Return [X, Y] of the center of cell containing provided text 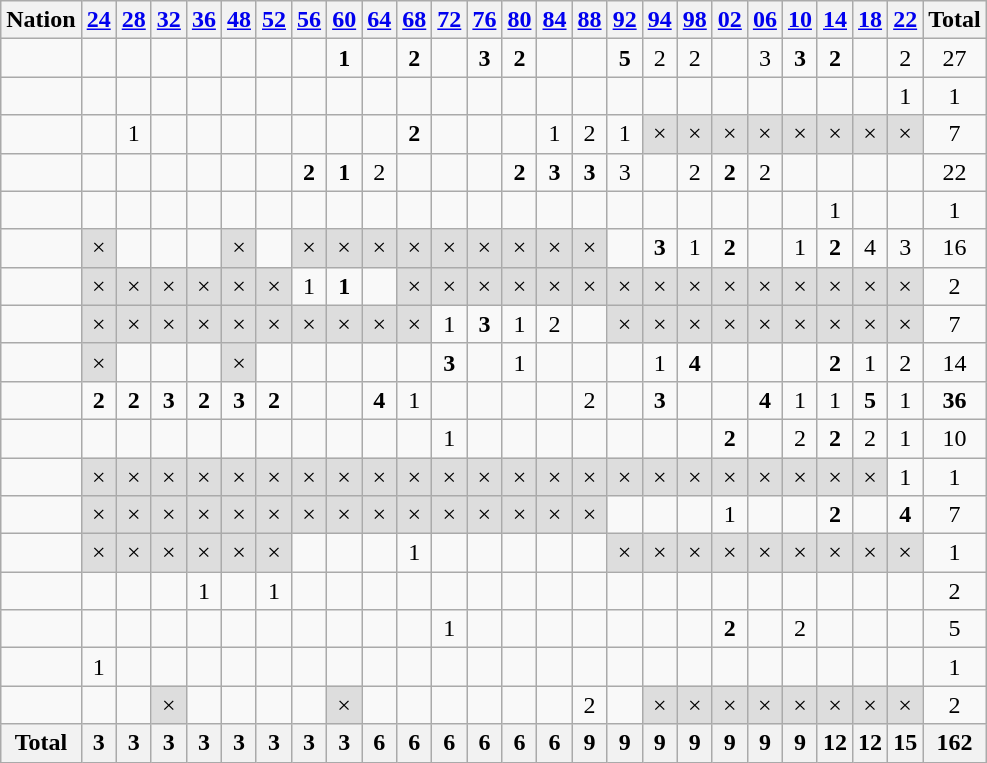
02 [730, 20]
162 [955, 743]
64 [380, 20]
60 [344, 20]
88 [590, 20]
15 [906, 743]
52 [274, 20]
94 [660, 20]
72 [450, 20]
48 [238, 20]
80 [520, 20]
18 [870, 20]
76 [484, 20]
Nation [41, 20]
28 [134, 20]
84 [554, 20]
98 [694, 20]
24 [98, 20]
06 [764, 20]
56 [310, 20]
16 [955, 248]
27 [955, 58]
92 [624, 20]
68 [414, 20]
32 [168, 20]
